Provide the [x, y] coordinate of the cell's center where the given text is located.  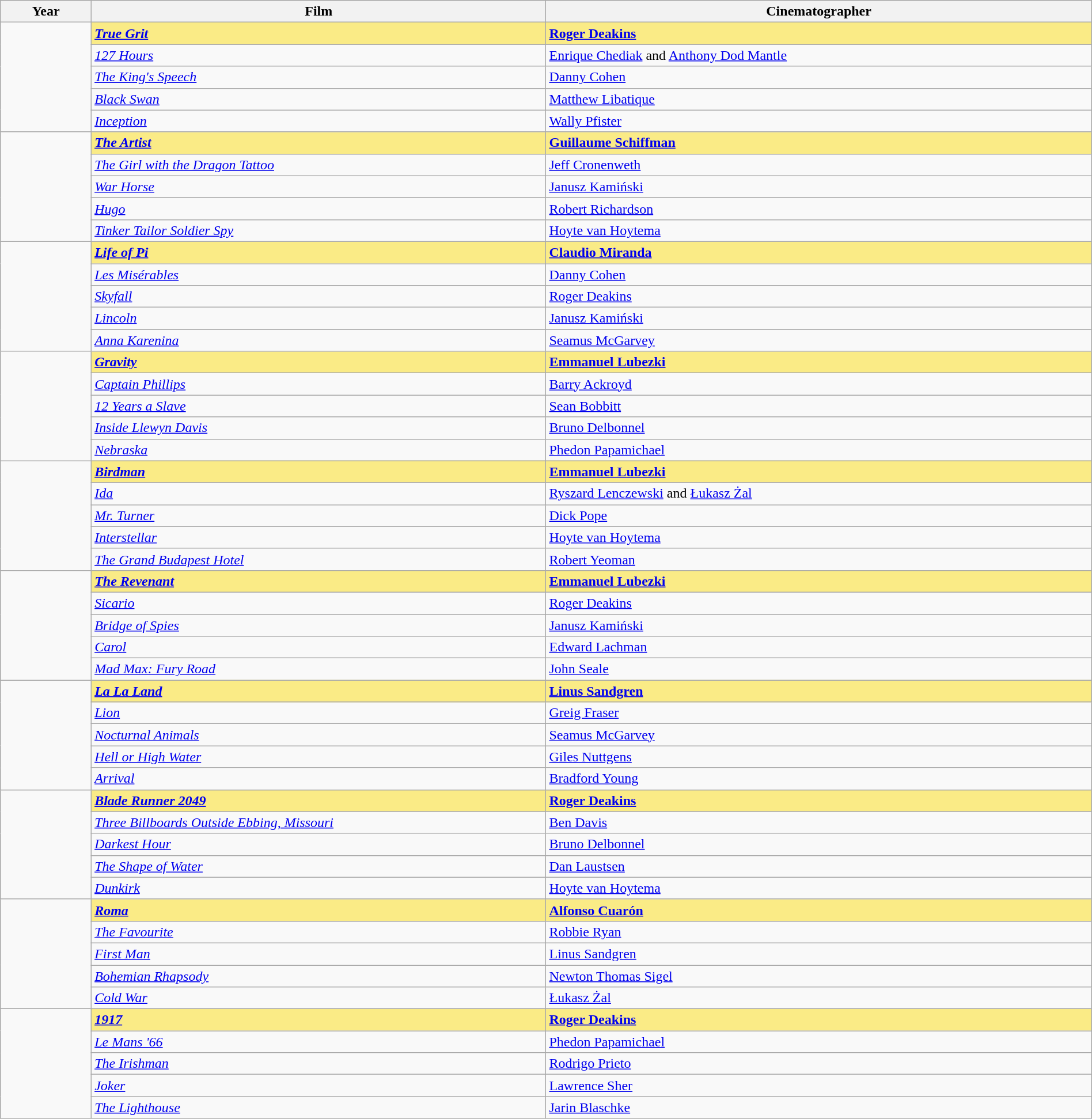
Robert Richardson [819, 208]
Skyfall [319, 297]
Cold War [319, 998]
Ida [319, 494]
Barry Ackroyd [819, 384]
The Artist [319, 143]
Robbie Ryan [819, 932]
Matthew Libatique [819, 99]
Inception [319, 121]
Dick Pope [819, 515]
Film [319, 12]
Les Misérables [319, 275]
Captain Phillips [319, 384]
12 Years a Slave [319, 406]
Hugo [319, 208]
The Irishman [319, 1064]
Lincoln [319, 318]
1917 [319, 1020]
Anna Karenina [319, 340]
Gravity [319, 362]
Carol [319, 647]
First Man [319, 954]
Roma [319, 910]
Bohemian Rhapsody [319, 976]
Dan Laustsen [819, 866]
Łukasz Żal [819, 998]
Edward Lachman [819, 647]
Darkest Hour [319, 844]
Bradford Young [819, 779]
Wally Pfister [819, 121]
Jarin Blaschke [819, 1107]
Cinematographer [819, 12]
Nebraska [319, 450]
Blade Runner 2049 [319, 801]
Interstellar [319, 537]
Enrique Chediak and Anthony Dod Mantle [819, 55]
True Grit [319, 33]
Claudio Miranda [819, 252]
Birdman [319, 472]
Sean Bobbitt [819, 406]
Mr. Turner [319, 515]
The Shape of Water [319, 866]
Black Swan [319, 99]
Joker [319, 1086]
The King's Speech [319, 77]
The Girl with the Dragon Tattoo [319, 165]
The Revenant [319, 581]
Dunkirk [319, 888]
Arrival [319, 779]
Tinker Tailor Soldier Spy [319, 230]
Newton Thomas Sigel [819, 976]
Ryszard Lenczewski and Łukasz Żal [819, 494]
Giles Nuttgens [819, 757]
Sicario [319, 603]
Life of Pi [319, 252]
Rodrigo Prieto [819, 1064]
War Horse [319, 187]
127 Hours [319, 55]
Jeff Cronenweth [819, 165]
Robert Yeoman [819, 559]
Le Mans '66 [319, 1042]
Greig Fraser [819, 713]
The Grand Budapest Hotel [319, 559]
Nocturnal Animals [319, 735]
Ben Davis [819, 822]
The Lighthouse [319, 1107]
Bridge of Spies [319, 625]
Lion [319, 713]
Guillaume Schiffman [819, 143]
Hell or High Water [319, 757]
La La Land [319, 691]
The Favourite [319, 932]
Mad Max: Fury Road [319, 669]
Year [46, 12]
Inside Llewyn Davis [319, 428]
John Seale [819, 669]
Three Billboards Outside Ebbing, Missouri [319, 822]
Lawrence Sher [819, 1086]
Alfonso Cuarón [819, 910]
